Search for the cell housing the specified text and yield its [x, y] center coordinate. 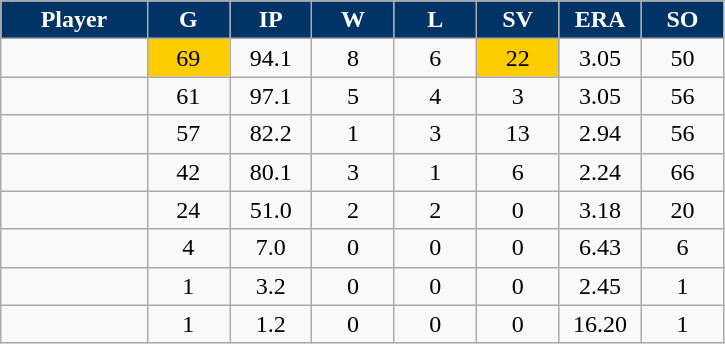
80.1 [271, 172]
7.0 [271, 248]
5 [353, 96]
6.43 [600, 248]
24 [188, 210]
2.24 [600, 172]
SV [518, 20]
94.1 [271, 58]
1.2 [271, 324]
82.2 [271, 134]
61 [188, 96]
97.1 [271, 96]
ERA [600, 20]
66 [682, 172]
3.2 [271, 286]
L [435, 20]
2.45 [600, 286]
2.94 [600, 134]
Player [74, 20]
W [353, 20]
16.20 [600, 324]
42 [188, 172]
13 [518, 134]
20 [682, 210]
8 [353, 58]
IP [271, 20]
69 [188, 58]
3.18 [600, 210]
50 [682, 58]
51.0 [271, 210]
57 [188, 134]
SO [682, 20]
G [188, 20]
22 [518, 58]
